Return [X, Y] of the center of cell containing provided text 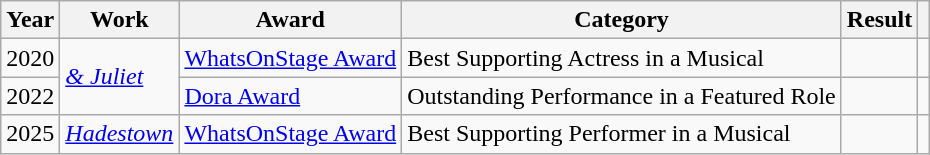
Hadestown [120, 134]
Best Supporting Actress in a Musical [622, 58]
2020 [30, 58]
Dora Award [290, 96]
Best Supporting Performer in a Musical [622, 134]
2022 [30, 96]
2025 [30, 134]
Award [290, 20]
Category [622, 20]
Outstanding Performance in a Featured Role [622, 96]
Work [120, 20]
Result [879, 20]
& Juliet [120, 77]
Year [30, 20]
